Capture the cell that displays the provided text and extract its [X, Y] central coordinate. 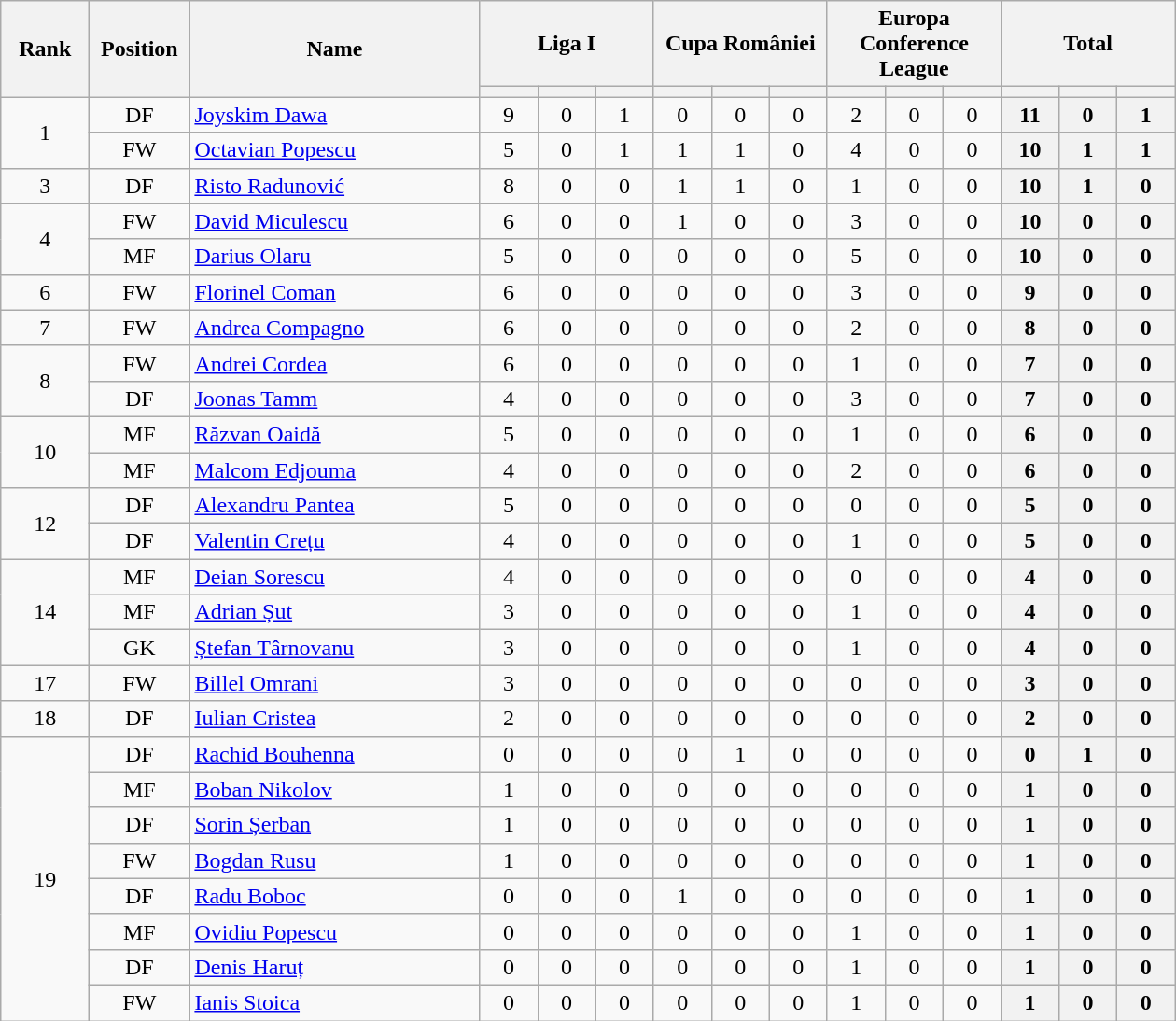
Rank [45, 49]
Cupa României [740, 44]
Boban Nikolov [334, 790]
Iulian Cristea [334, 719]
Joonas Tamm [334, 399]
Octavian Popescu [334, 150]
Florinel Coman [334, 292]
Radu Boboc [334, 896]
David Miculescu [334, 221]
18 [45, 719]
12 [45, 524]
Ianis Stoica [334, 1002]
Valentin Crețu [334, 541]
Malcom Edjouma [334, 469]
Risto Radunović [334, 186]
Darius Olaru [334, 257]
GK [140, 648]
Rachid Bouhenna [334, 754]
14 [45, 612]
17 [45, 683]
Ștefan Târnovanu [334, 648]
Sorin Șerban [334, 825]
Alexandru Pantea [334, 506]
Răzvan Oaidă [334, 434]
Adrian Șut [334, 612]
Billel Omrani [334, 683]
Bogdan Rusu [334, 860]
Total [1087, 44]
Andrea Compagno [334, 328]
Europa Conference League [914, 44]
Joyskim Dawa [334, 115]
Liga I [567, 44]
Andrei Cordea [334, 363]
Ovidiu Popescu [334, 931]
Deian Sorescu [334, 577]
Denis Haruț [334, 967]
Position [140, 49]
Name [334, 49]
19 [45, 878]
11 [1029, 115]
